Identify which cell holds the provided text, then report its (X, Y) central coordinate. 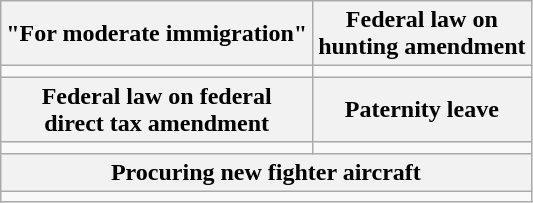
Paternity leave (422, 110)
"For moderate immigration" (157, 34)
Procuring new fighter aircraft (266, 172)
Federal law on federaldirect tax amendment (157, 110)
Federal law onhunting amendment (422, 34)
